Search for the cell housing the specified text and yield its [X, Y] center coordinate. 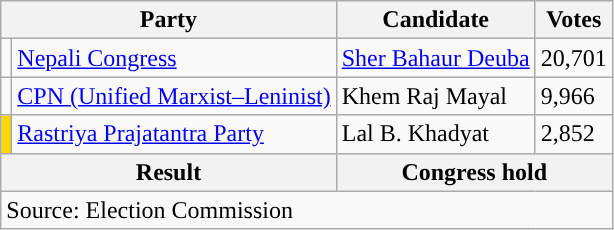
Khem Raj Mayal [436, 96]
9,966 [574, 96]
Sher Bahaur Deuba [436, 58]
Party [168, 20]
Rastriya Prajatantra Party [174, 134]
Result [168, 172]
Source: Election Commission [307, 210]
Votes [574, 20]
Lal B. Khadyat [436, 134]
Candidate [436, 20]
20,701 [574, 58]
2,852 [574, 134]
CPN (Unified Marxist–Leninist) [174, 96]
Nepali Congress [174, 58]
Congress hold [474, 172]
